For the text-containing cell, return its midpoint in (X, Y) coordinate format. 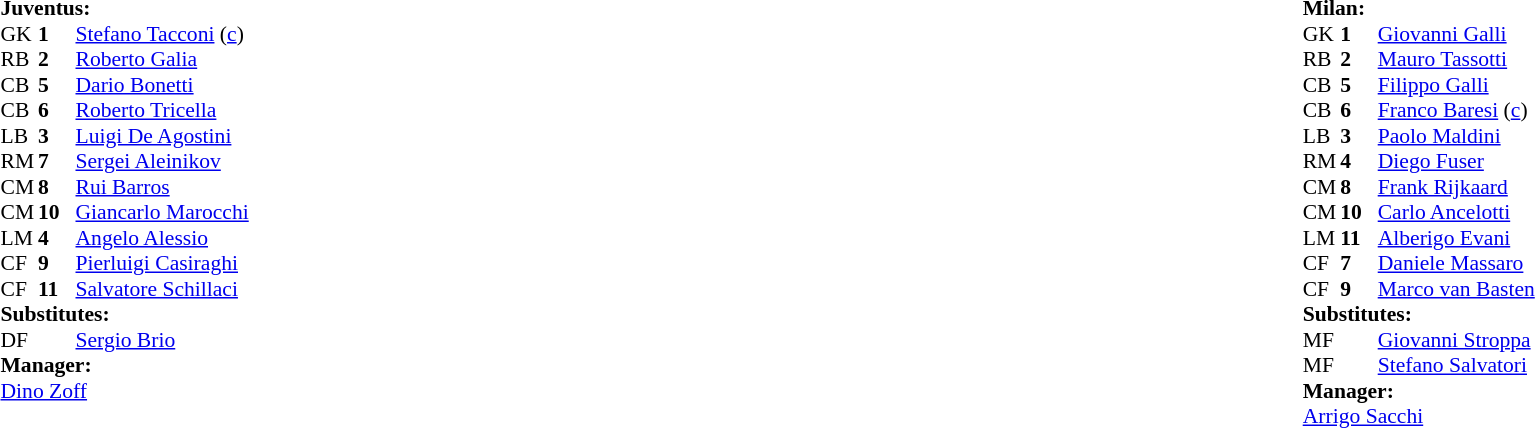
Pierluigi Casiraghi (162, 263)
Luigi De Agostini (162, 136)
Sergio Brio (162, 340)
Stefano Tacconi (c) (162, 34)
DF (19, 340)
Roberto Galia (162, 59)
Rui Barros (162, 187)
Dario Bonetti (162, 85)
Filippo Galli (1456, 85)
Stefano Salvatori (1456, 365)
Paolo Maldini (1456, 136)
Diego Fuser (1456, 161)
Daniele Massaro (1456, 263)
Giancarlo Marocchi (162, 213)
Frank Rijkaard (1456, 187)
Alberigo Evani (1456, 238)
Franco Baresi (c) (1456, 111)
Carlo Ancelotti (1456, 213)
Salvatore Schillaci (162, 289)
Sergei Aleinikov (162, 161)
Mauro Tassotti (1456, 59)
Giovanni Galli (1456, 34)
Roberto Tricella (162, 111)
Giovanni Stroppa (1456, 340)
Angelo Alessio (162, 238)
Dino Zoff (124, 391)
Marco van Basten (1456, 289)
